Provide the (X, Y) coordinate of the cell's center where the given text is located.  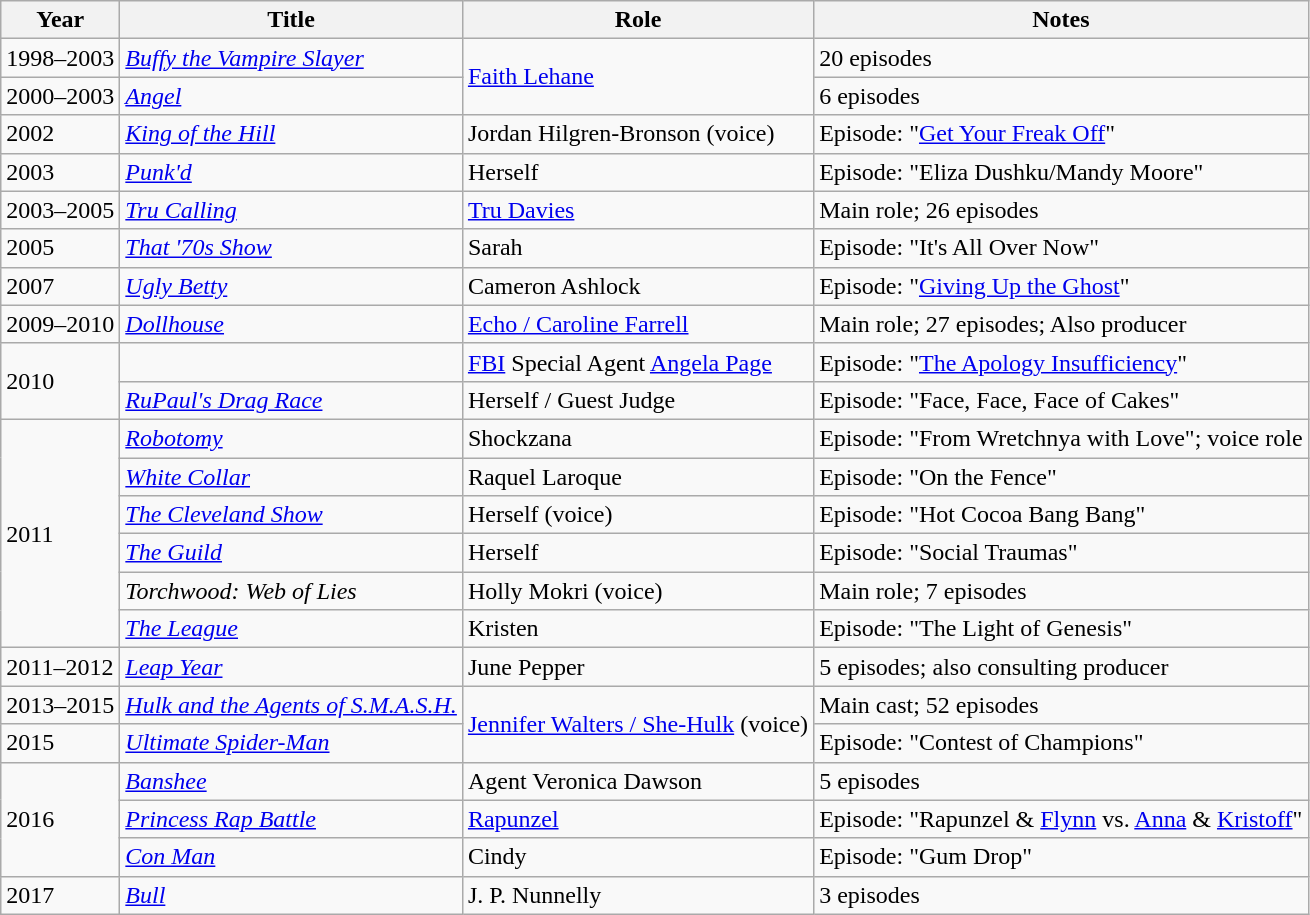
Banshee (292, 781)
Punk'd (292, 172)
Raquel Laroque (638, 477)
6 episodes (1061, 96)
Year (60, 20)
Rapunzel (638, 819)
Episode: "The Apology Insufficiency" (1061, 362)
Episode: "Giving Up the Ghost" (1061, 286)
Jordan Hilgren-Bronson (voice) (638, 134)
Episode: "Face, Face, Face of Cakes" (1061, 400)
2007 (60, 286)
Episode: "On the Fence" (1061, 477)
Notes (1061, 20)
2005 (60, 248)
Role (638, 20)
Main cast; 52 episodes (1061, 705)
Angel (292, 96)
RuPaul's Drag Race (292, 400)
Hulk and the Agents of S.M.A.S.H. (292, 705)
June Pepper (638, 667)
White Collar (292, 477)
2011–2012 (60, 667)
Episode: "Social Traumas" (1061, 553)
1998–2003 (60, 58)
The League (292, 629)
Robotomy (292, 438)
J. P. Nunnelly (638, 895)
Leap Year (292, 667)
2003–2005 (60, 210)
Shockzana (638, 438)
Holly Mokri (voice) (638, 591)
Torchwood: Web of Lies (292, 591)
2017 (60, 895)
Episode: "From Wretchnya with Love"; voice role (1061, 438)
Main role; 26 episodes (1061, 210)
Echo / Caroline Farrell (638, 324)
Episode: "Contest of Champions" (1061, 743)
Jennifer Walters / She-Hulk (voice) (638, 724)
2016 (60, 819)
Episode: "Rapunzel & Flynn vs. Anna & Kristoff" (1061, 819)
3 episodes (1061, 895)
Ugly Betty (292, 286)
2011 (60, 533)
Princess Rap Battle (292, 819)
2000–2003 (60, 96)
20 episodes (1061, 58)
2013–2015 (60, 705)
Episode: "Hot Cocoa Bang Bang" (1061, 515)
That '70s Show (292, 248)
Kristen (638, 629)
Herself / Guest Judge (638, 400)
Episode: "Get Your Freak Off" (1061, 134)
2002 (60, 134)
5 episodes; also consulting producer (1061, 667)
Faith Lehane (638, 77)
Main role; 7 episodes (1061, 591)
Main role; 27 episodes; Also producer (1061, 324)
5 episodes (1061, 781)
2015 (60, 743)
Tru Davies (638, 210)
Bull (292, 895)
Con Man (292, 857)
Herself (voice) (638, 515)
The Cleveland Show (292, 515)
Episode: "Gum Drop" (1061, 857)
Episode: "The Light of Genesis" (1061, 629)
Title (292, 20)
Dollhouse (292, 324)
FBI Special Agent Angela Page (638, 362)
The Guild (292, 553)
Buffy the Vampire Slayer (292, 58)
Cameron Ashlock (638, 286)
2009–2010 (60, 324)
Agent Veronica Dawson (638, 781)
Cindy (638, 857)
2010 (60, 381)
Episode: "It's All Over Now" (1061, 248)
Sarah (638, 248)
Episode: "Eliza Dushku/Mandy Moore" (1061, 172)
2003 (60, 172)
Ultimate Spider-Man (292, 743)
King of the Hill (292, 134)
Tru Calling (292, 210)
